Identify which cell holds the provided text, then report its (X, Y) central coordinate. 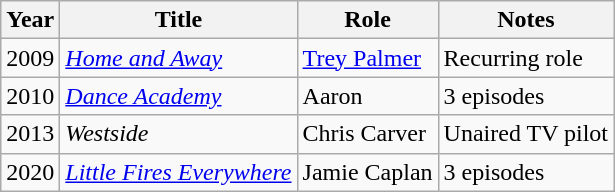
Chris Carver (368, 134)
Year (30, 20)
Trey Palmer (368, 58)
Westside (178, 134)
Unaired TV pilot (526, 134)
2010 (30, 96)
Jamie Caplan (368, 172)
2009 (30, 58)
2020 (30, 172)
Little Fires Everywhere (178, 172)
Aaron (368, 96)
Home and Away (178, 58)
2013 (30, 134)
Title (178, 20)
Role (368, 20)
Notes (526, 20)
Dance Academy (178, 96)
Recurring role (526, 58)
